Locate the cell with the specified text and output its [x, y] center coordinate. 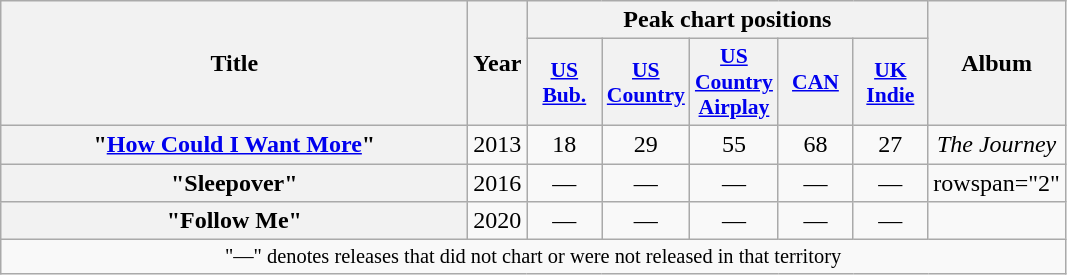
"—" denotes releases that did not chart or were not released in that territory [534, 257]
rowspan="2" [997, 183]
Title [234, 64]
USCountry [646, 82]
18 [564, 144]
USBub. [564, 82]
2020 [498, 221]
"How Could I Want More" [234, 144]
27 [890, 144]
USCountryAirplay [734, 82]
2016 [498, 183]
Peak chart positions [728, 20]
The Journey [997, 144]
Year [498, 64]
"Sleepover" [234, 183]
Album [997, 64]
55 [734, 144]
2013 [498, 144]
68 [816, 144]
29 [646, 144]
UKIndie [890, 82]
CAN [816, 82]
"Follow Me" [234, 221]
